Scan for the cell matching the given text and deliver its [x, y] coordinate at center. 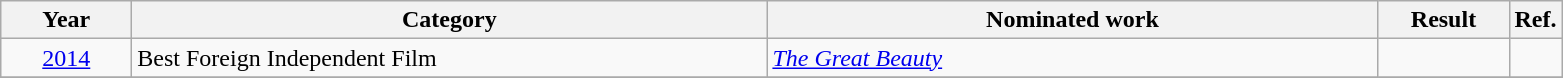
Year [66, 20]
Nominated work [1072, 20]
Category [450, 20]
Ref. [1536, 20]
Best Foreign Independent Film [450, 58]
The Great Beauty [1072, 58]
Result [1444, 20]
2014 [66, 58]
